Find where the given text appears and provide that cell's center as [X, Y] coordinate. 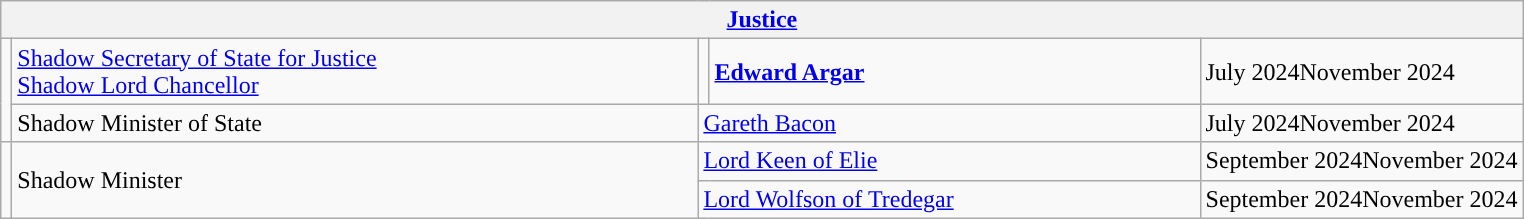
Lord Wolfson of Tredegar [949, 199]
Edward Argar [954, 72]
Shadow Secretary of State for JusticeShadow Lord Chancellor [355, 72]
Gareth Bacon [949, 123]
Shadow Minister of State [355, 123]
Lord Keen of Elie [949, 161]
Shadow Minister [355, 180]
Justice [762, 20]
